Find where the given text appears and provide that cell's center as (x, y) coordinate. 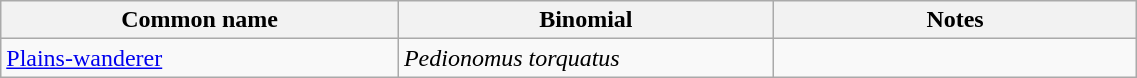
Common name (200, 20)
Pedionomus torquatus (586, 58)
Plains-wanderer (200, 58)
Binomial (586, 20)
Notes (955, 20)
